Return (x, y) of the center of cell containing provided text 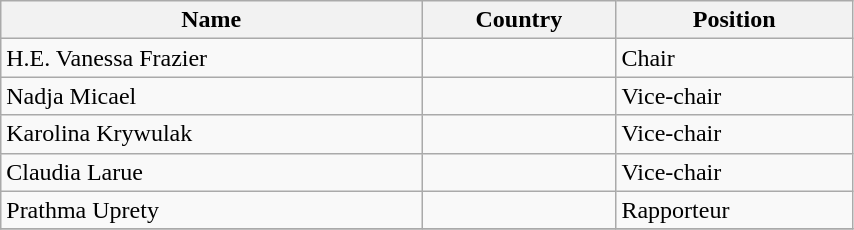
Chair (734, 58)
H.E. Vanessa Frazier (212, 58)
Karolina Krywulak (212, 134)
Position (734, 20)
Claudia Larue (212, 172)
Name (212, 20)
Country (519, 20)
Prathma Uprety (212, 210)
Nadja Micael (212, 96)
Rapporteur (734, 210)
